Extract the [X, Y] coordinate from the center of the cell holding the provided text.  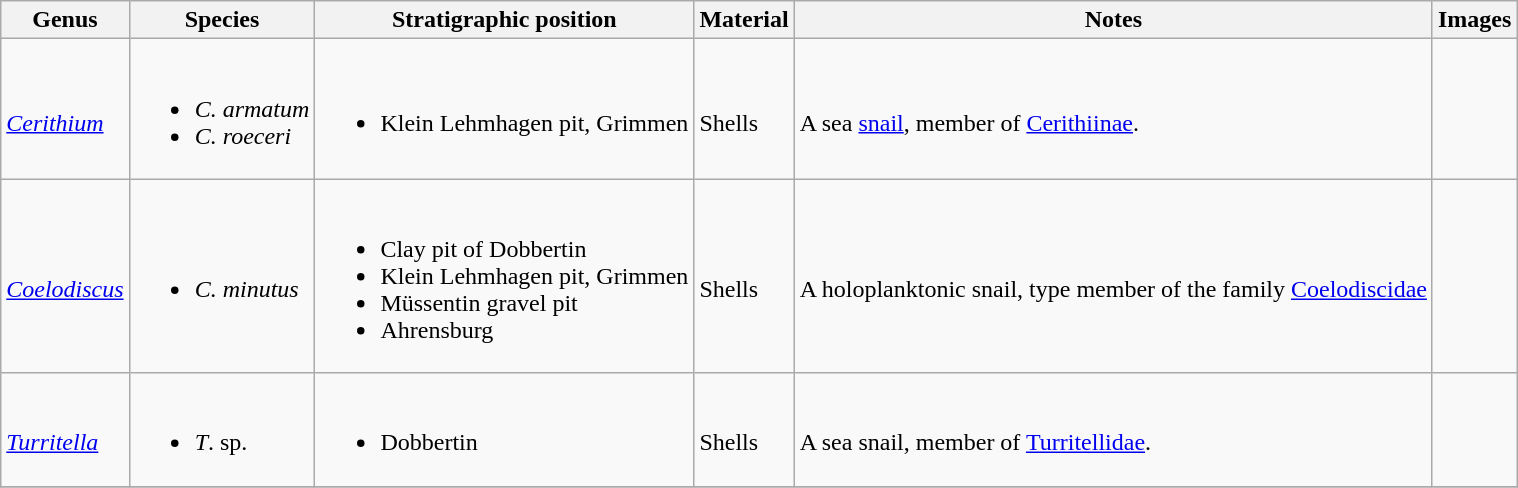
A sea snail, member of Cerithiinae. [1113, 109]
Coelodiscus [65, 276]
C. armatumC. roeceri [222, 109]
T. sp. [222, 430]
A holoplanktonic snail, type member of the family Coelodiscidae [1113, 276]
Notes [1113, 20]
C. minutus [222, 276]
Turritella [65, 430]
Genus [65, 20]
A sea snail, member of Turritellidae. [1113, 430]
Stratigraphic position [504, 20]
Species [222, 20]
Images [1474, 20]
Clay pit of DobbertinKlein Lehmhagen pit, GrimmenMüssentin gravel pitAhrensburg [504, 276]
Klein Lehmhagen pit, Grimmen [504, 109]
Dobbertin [504, 430]
Material [744, 20]
Cerithium [65, 109]
